Detect which cell encompasses the target text, then output its (x, y) center coordinate. 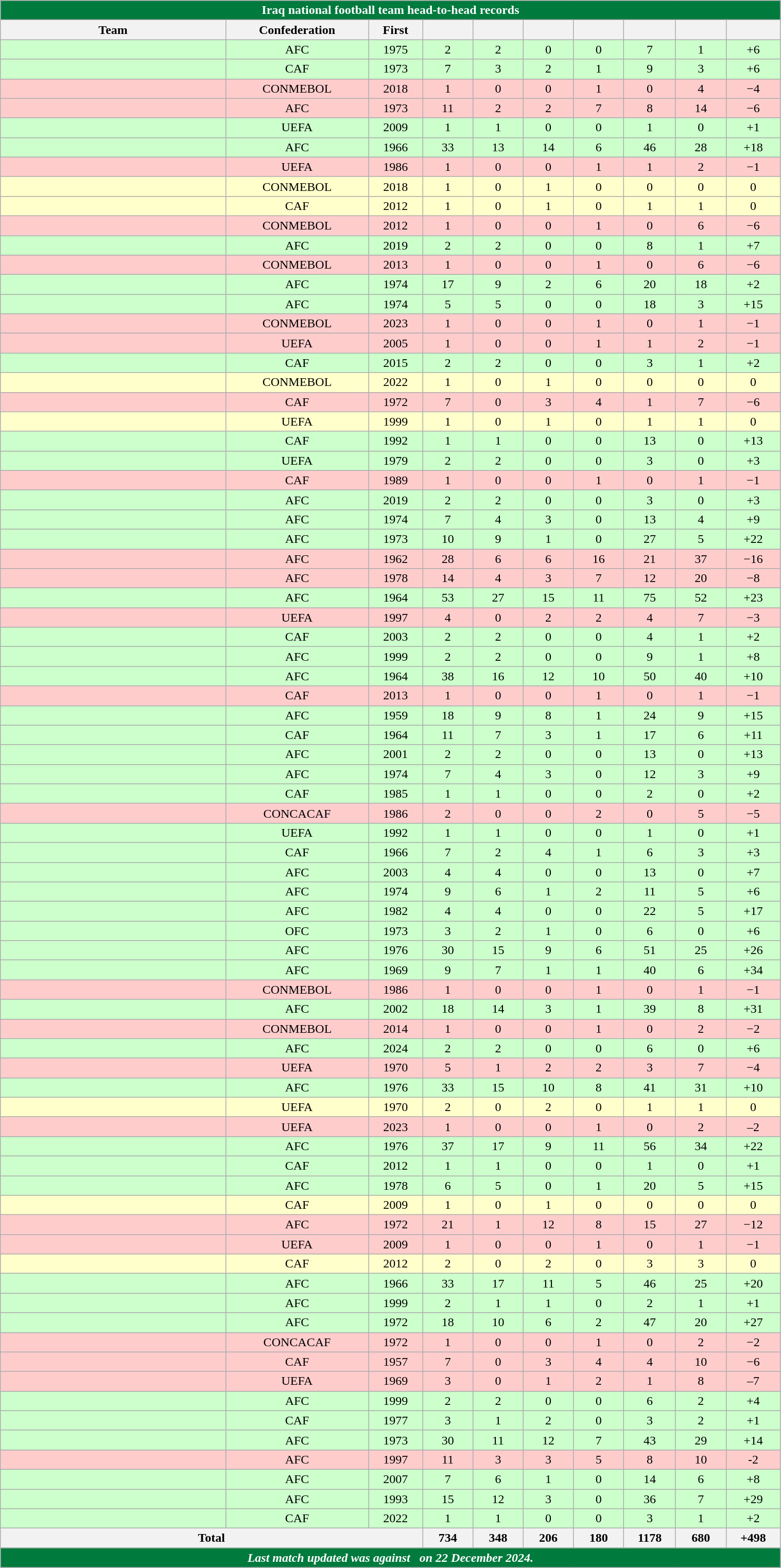
38 (448, 676)
−3 (753, 618)
1957 (395, 1362)
1982 (395, 911)
-2 (753, 1459)
2015 (395, 363)
2001 (395, 754)
36 (650, 1499)
39 (650, 1009)
−5 (753, 813)
Last match updated was against on 22 December 2024. (390, 1558)
22 (650, 911)
2024 (395, 1048)
43 (650, 1440)
2007 (395, 1479)
1985 (395, 794)
34 (701, 1146)
52 (701, 598)
–2 (753, 1126)
680 (701, 1538)
1962 (395, 558)
+23 (753, 598)
24 (650, 715)
1178 (650, 1538)
1979 (395, 461)
+4 (753, 1401)
2005 (395, 343)
Confederation (297, 30)
2002 (395, 1009)
31 (701, 1087)
+11 (753, 735)
+498 (753, 1538)
75 (650, 598)
56 (650, 1146)
+34 (753, 970)
+29 (753, 1499)
+27 (753, 1323)
1993 (395, 1499)
+31 (753, 1009)
51 (650, 950)
+17 (753, 911)
Iraq national football team head-to-head records (390, 10)
−12 (753, 1225)
+20 (753, 1283)
1989 (395, 480)
Team (113, 30)
53 (448, 598)
41 (650, 1087)
+18 (753, 147)
First (395, 30)
1977 (395, 1420)
Total (212, 1538)
180 (599, 1538)
+14 (753, 1440)
−8 (753, 578)
47 (650, 1323)
–7 (753, 1381)
1959 (395, 715)
2014 (395, 1029)
348 (498, 1538)
734 (448, 1538)
206 (548, 1538)
+26 (753, 950)
29 (701, 1440)
50 (650, 676)
OFC (297, 931)
−16 (753, 558)
1975 (395, 49)
